Scan for the cell matching the given text and deliver its (x, y) coordinate at center. 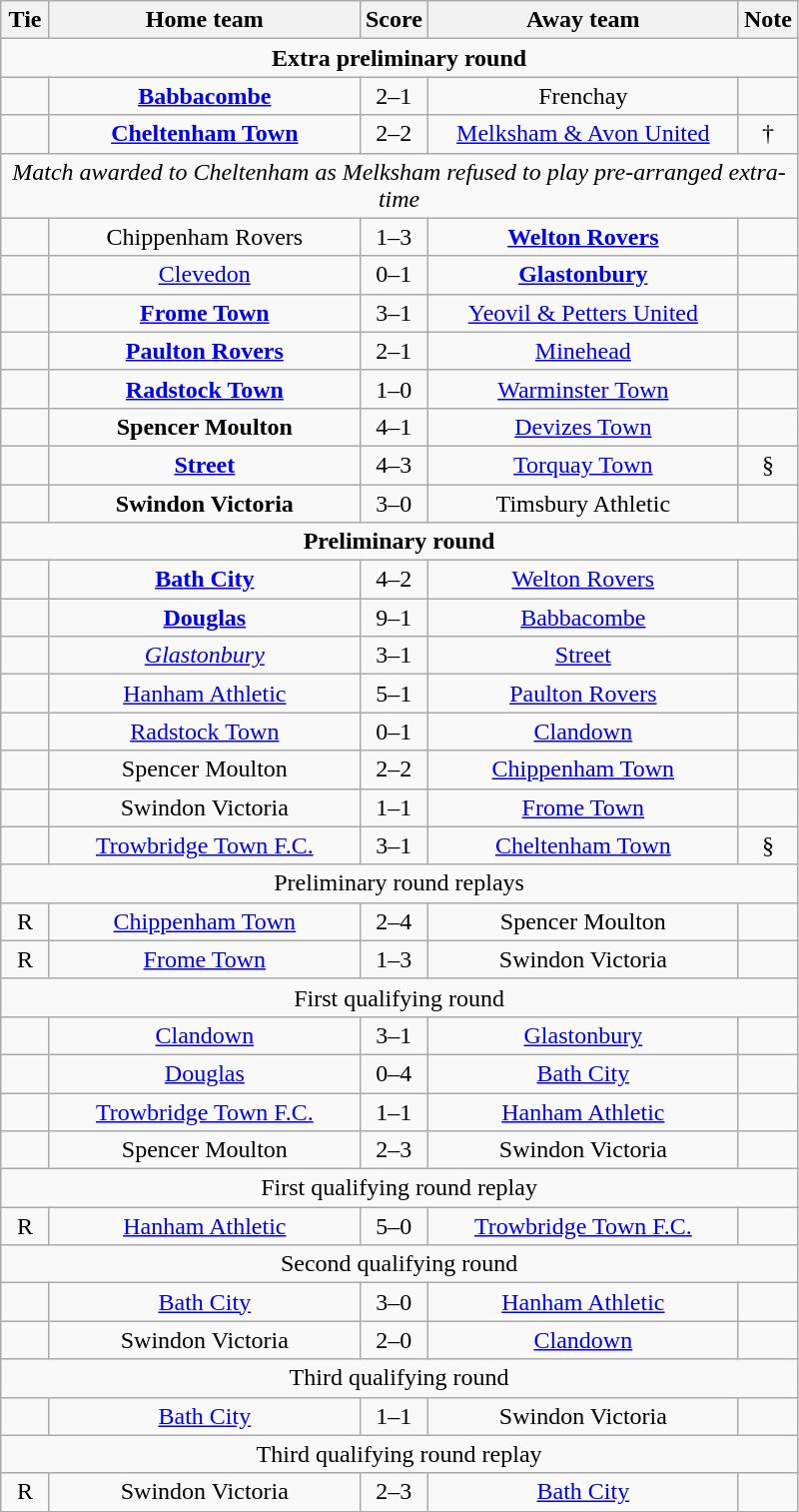
Torquay Town (583, 465)
Minehead (583, 351)
5–1 (394, 694)
2–0 (394, 1340)
Warminster Town (583, 389)
Match awarded to Cheltenham as Melksham refused to play pre-arranged extra-time (399, 186)
4–1 (394, 427)
4–2 (394, 580)
1–0 (394, 389)
4–3 (394, 465)
Preliminary round (399, 542)
Preliminary round replays (399, 883)
Note (767, 20)
Melksham & Avon United (583, 134)
Away team (583, 20)
Timsbury Athletic (583, 503)
Devizes Town (583, 427)
Third qualifying round replay (399, 1454)
Tie (26, 20)
Chippenham Rovers (204, 237)
9–1 (394, 618)
† (767, 134)
First qualifying round (399, 997)
Score (394, 20)
First qualifying round replay (399, 1188)
Extra preliminary round (399, 58)
Frenchay (583, 96)
Second qualifying round (399, 1264)
Home team (204, 20)
Clevedon (204, 275)
Third qualifying round (399, 1378)
0–4 (394, 1073)
5–0 (394, 1226)
Yeovil & Petters United (583, 313)
2–4 (394, 921)
